Provide the (X, Y) coordinate of the cell's center where the given text is located.  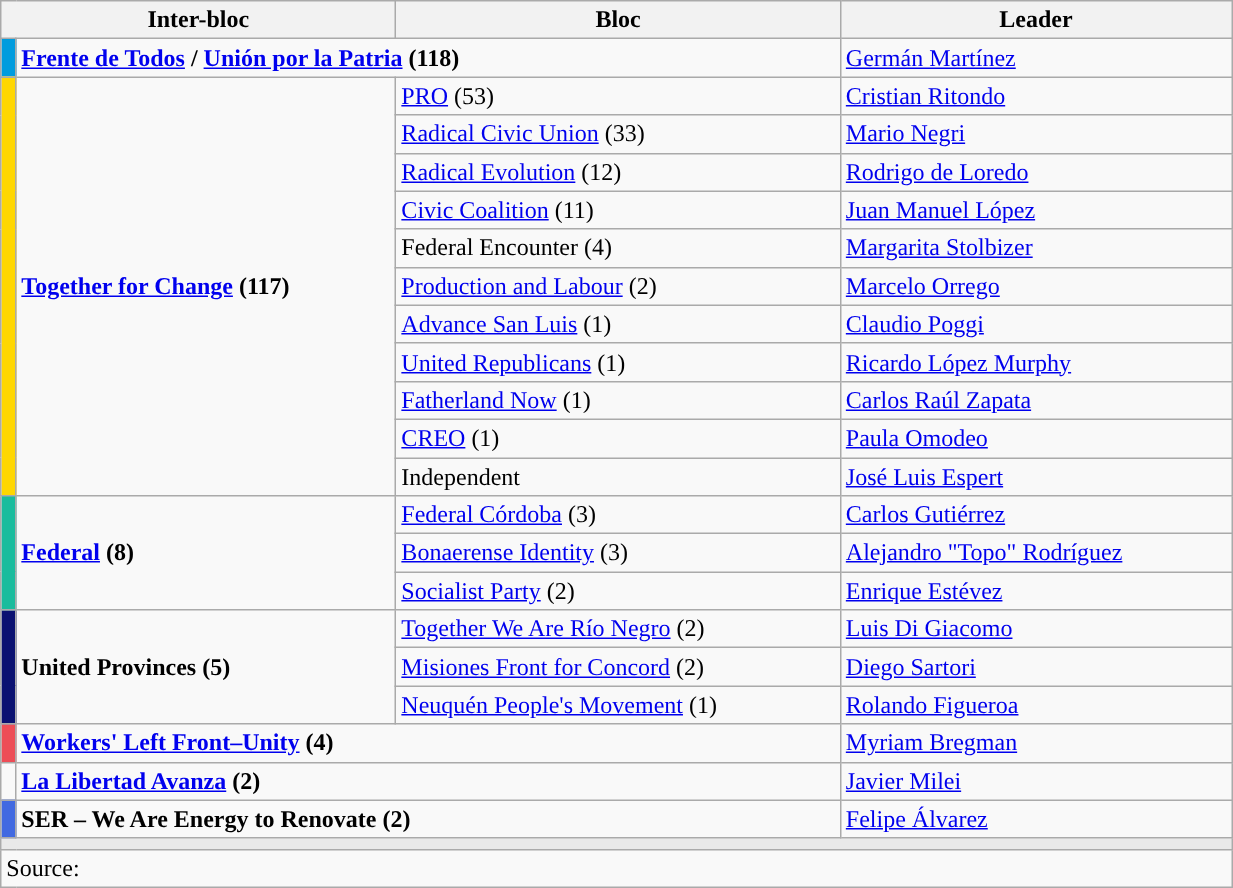
Marcelo Orrego (1036, 286)
United Provinces (5) (206, 667)
Independent (618, 477)
PRO (53) (618, 96)
United Republicans (1) (618, 362)
Ricardo López Murphy (1036, 362)
Bloc (618, 20)
Carlos Gutiérrez (1036, 515)
Source: (616, 868)
Frente de Todos / Unión por la Patria (118) (428, 58)
Felipe Álvarez (1036, 819)
SER – We Are Energy to Renovate (2) (428, 819)
Production and Labour (2) (618, 286)
Federal (8) (206, 553)
Javier Milei (1036, 781)
Together We Are Río Negro (2) (618, 629)
Cristian Ritondo (1036, 96)
José Luis Espert (1036, 477)
Fatherland Now (1) (618, 400)
Federal Córdoba (3) (618, 515)
Carlos Raúl Zapata (1036, 400)
Diego Sartori (1036, 667)
Leader (1036, 20)
Rolando Figueroa (1036, 705)
Margarita Stolbizer (1036, 248)
Germán Martínez (1036, 58)
Enrique Estévez (1036, 591)
Claudio Poggi (1036, 324)
Neuquén People's Movement (1) (618, 705)
Mario Negri (1036, 134)
Rodrigo de Loredo (1036, 172)
Alejandro "Topo" Rodríguez (1036, 553)
Inter-bloc (198, 20)
Paula Omodeo (1036, 438)
Bonaerense Identity (3) (618, 553)
Radical Evolution (12) (618, 172)
Civic Coalition (11) (618, 210)
Together for Change (117) (206, 286)
Radical Civic Union (33) (618, 134)
Misiones Front for Concord (2) (618, 667)
Juan Manuel López (1036, 210)
Federal Encounter (4) (618, 248)
Myriam Bregman (1036, 743)
CREO (1) (618, 438)
Workers' Left Front–Unity (4) (428, 743)
Socialist Party (2) (618, 591)
La Libertad Avanza (2) (428, 781)
Advance San Luis (1) (618, 324)
Luis Di Giacomo (1036, 629)
